Pinpoint the cell where the given text exists, returning its [x, y] midpoint coordinate. 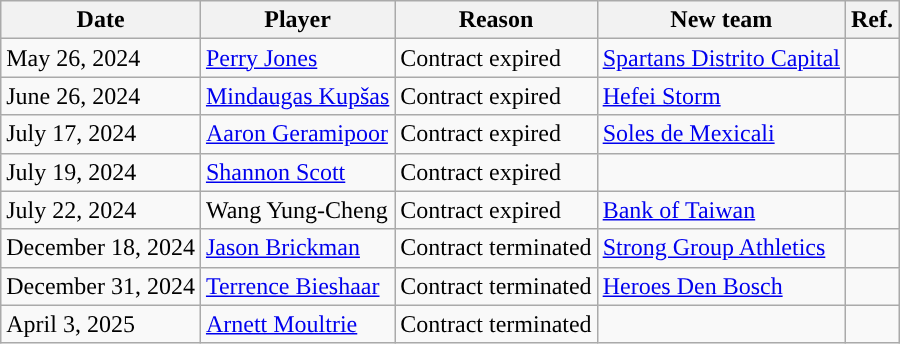
Player [297, 20]
December 18, 2024 [101, 248]
Spartans Distrito Capital [721, 58]
Terrence Bieshaar [297, 286]
April 3, 2025 [101, 324]
Date [101, 20]
Aaron Geramipoor [297, 134]
June 26, 2024 [101, 96]
July 19, 2024 [101, 172]
Arnett Moultrie [297, 324]
Soles de Mexicali [721, 134]
Heroes Den Bosch [721, 286]
Mindaugas Kupšas [297, 96]
July 17, 2024 [101, 134]
Strong Group Athletics [721, 248]
July 22, 2024 [101, 210]
Bank of Taiwan [721, 210]
Hefei Storm [721, 96]
Perry Jones [297, 58]
Jason Brickman [297, 248]
Shannon Scott [297, 172]
New team [721, 20]
May 26, 2024 [101, 58]
December 31, 2024 [101, 286]
Reason [496, 20]
Ref. [872, 20]
Wang Yung-Cheng [297, 210]
